Capture the cell that displays the provided text and extract its [X, Y] central coordinate. 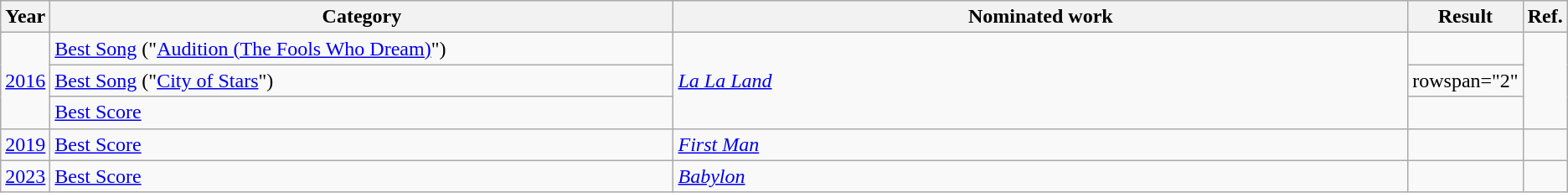
Category [362, 17]
Best Song ("Audition (The Fools Who Dream)") [362, 49]
2016 [25, 81]
Best Song ("City of Stars") [362, 81]
La La Land [1040, 81]
Ref. [1545, 17]
Year [25, 17]
Babylon [1040, 176]
2023 [25, 176]
First Man [1040, 144]
Nominated work [1040, 17]
2019 [25, 144]
rowspan="2" [1466, 81]
Result [1466, 17]
